Search for the cell housing the specified text and yield its [X, Y] center coordinate. 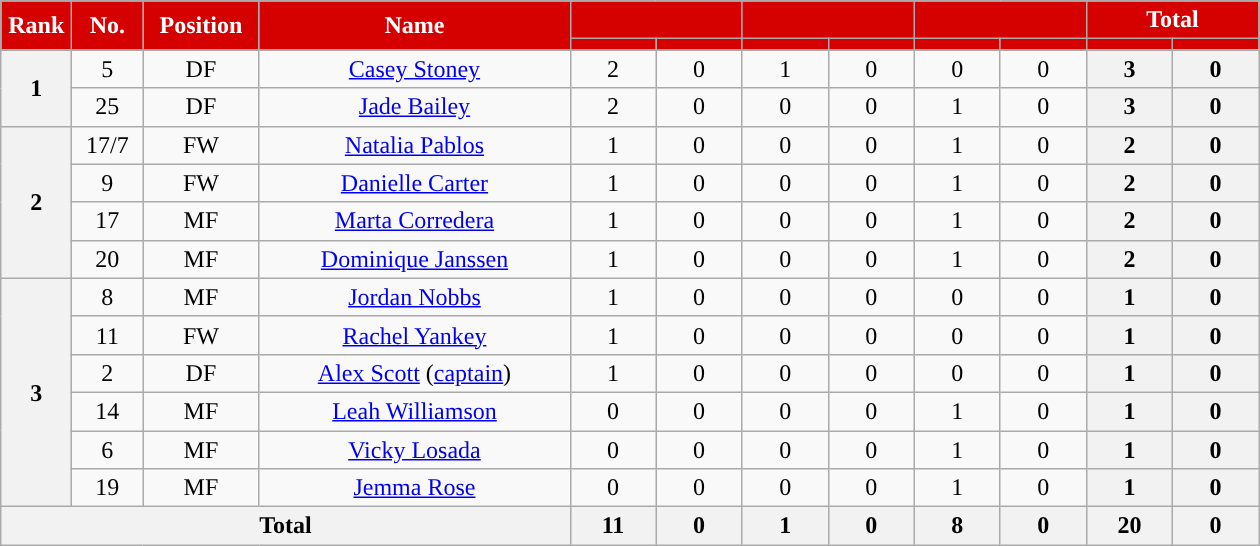
25 [108, 107]
Danielle Carter [414, 183]
No. [108, 26]
6 [108, 449]
Natalia Pablos [414, 145]
Marta Corredera [414, 221]
Rachel Yankey [414, 335]
5 [108, 69]
17 [108, 221]
Position [201, 26]
Dominique Janssen [414, 259]
14 [108, 411]
Name [414, 26]
Jemma Rose [414, 488]
17/7 [108, 145]
Casey Stoney [414, 69]
Rank [36, 26]
Jordan Nobbs [414, 297]
9 [108, 183]
Vicky Losada [414, 449]
Leah Williamson [414, 411]
19 [108, 488]
Alex Scott (captain) [414, 373]
Jade Bailey [414, 107]
